Identify which cell holds the provided text, then report its (X, Y) central coordinate. 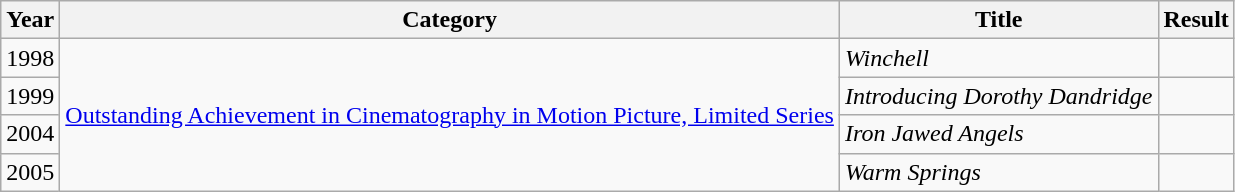
Outstanding Achievement in Cinematography in Motion Picture, Limited Series (450, 115)
1999 (30, 96)
Title (998, 20)
Introducing Dorothy Dandridge (998, 96)
2004 (30, 134)
Warm Springs (998, 172)
Category (450, 20)
2005 (30, 172)
Year (30, 20)
Result (1196, 20)
Winchell (998, 58)
1998 (30, 58)
Iron Jawed Angels (998, 134)
